Return the [x, y] coordinate for the center point of the cell that contains the specified text.  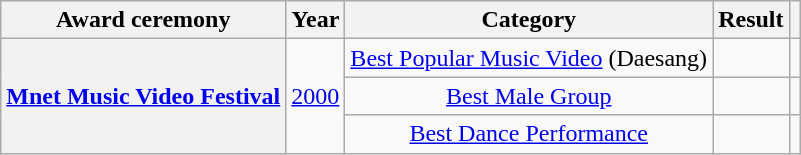
Best Male Group [529, 96]
Mnet Music Video Festival [144, 96]
Best Dance Performance [529, 134]
Best Popular Music Video (Daesang) [529, 58]
Result [751, 20]
Award ceremony [144, 20]
Year [316, 20]
2000 [316, 96]
Category [529, 20]
